Return [x, y] of the center of cell containing provided text 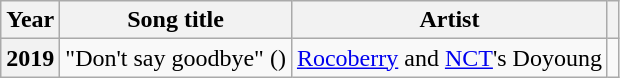
Artist [449, 20]
Year [30, 20]
"Don't say goodbye" () [176, 58]
Rocoberry and NCT's Doyoung [449, 58]
2019 [30, 58]
Song title [176, 20]
